Pinpoint the cell where the given text exists, returning its [x, y] midpoint coordinate. 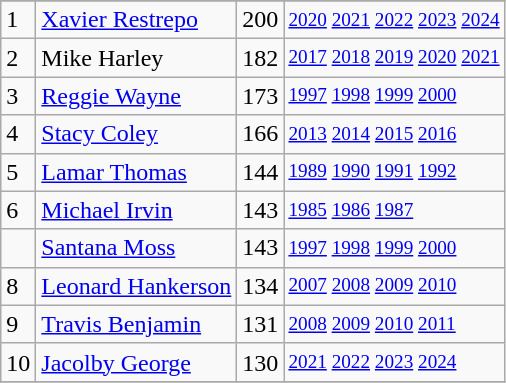
9 [18, 324]
173 [260, 96]
4 [18, 134]
1989 1990 1991 1992 [394, 172]
1985 1986 1987 [394, 210]
2017 2018 2019 2020 2021 [394, 58]
Stacy Coley [136, 134]
Reggie Wayne [136, 96]
2007 2008 2009 2010 [394, 286]
10 [18, 362]
Xavier Restrepo [136, 20]
Santana Moss [136, 248]
2021 2022 2023 2024 [394, 362]
Michael Irvin [136, 210]
144 [260, 172]
130 [260, 362]
1 [18, 20]
3 [18, 96]
200 [260, 20]
Travis Benjamin [136, 324]
2008 2009 2010 2011 [394, 324]
2020 2021 2022 2023 2024 [394, 20]
Leonard Hankerson [136, 286]
182 [260, 58]
8 [18, 286]
2013 2014 2015 2016 [394, 134]
131 [260, 324]
6 [18, 210]
5 [18, 172]
Mike Harley [136, 58]
166 [260, 134]
Lamar Thomas [136, 172]
Jacolby George [136, 362]
2 [18, 58]
134 [260, 286]
